Identify which cell holds the provided text, then report its [X, Y] central coordinate. 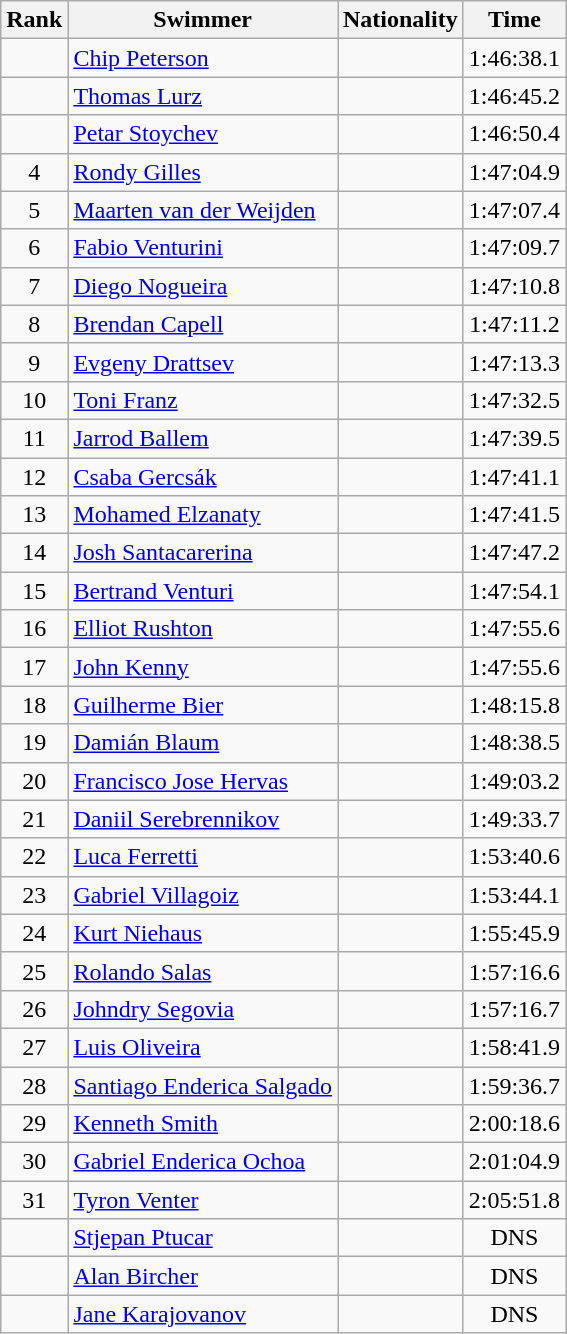
Time [514, 20]
1:47:32.5 [514, 400]
Gabriel Villagoiz [203, 895]
1:57:16.6 [514, 971]
22 [34, 857]
1:59:36.7 [514, 1085]
1:47:54.1 [514, 591]
28 [34, 1085]
Csaba Gercsák [203, 477]
1:58:41.9 [514, 1047]
Nationality [401, 20]
13 [34, 515]
Elliot Rushton [203, 629]
18 [34, 705]
Rolando Salas [203, 971]
Diego Nogueira [203, 286]
Jarrod Ballem [203, 438]
Kurt Niehaus [203, 933]
1:47:13.3 [514, 362]
1:47:41.5 [514, 515]
Gabriel Enderica Ochoa [203, 1162]
Rondy Gilles [203, 172]
15 [34, 591]
2:01:04.9 [514, 1162]
19 [34, 743]
26 [34, 1009]
Johndry Segovia [203, 1009]
16 [34, 629]
2:05:51.8 [514, 1200]
Guilherme Bier [203, 705]
29 [34, 1124]
31 [34, 1200]
Damián Blaum [203, 743]
1:57:16.7 [514, 1009]
1:49:03.2 [514, 781]
Bertrand Venturi [203, 591]
1:53:40.6 [514, 857]
10 [34, 400]
Josh Santacarerina [203, 553]
1:53:44.1 [514, 895]
Luca Ferretti [203, 857]
Thomas Lurz [203, 96]
1:47:39.5 [514, 438]
Toni Franz [203, 400]
1:47:09.7 [514, 248]
1:48:15.8 [514, 705]
Luis Oliveira [203, 1047]
1:46:38.1 [514, 58]
1:48:38.5 [514, 743]
Santiago Enderica Salgado [203, 1085]
Petar Stoychev [203, 134]
Francisco Jose Hervas [203, 781]
Maarten van der Weijden [203, 210]
Rank [34, 20]
30 [34, 1162]
4 [34, 172]
11 [34, 438]
Jane Karajovanov [203, 1314]
7 [34, 286]
1:47:10.8 [514, 286]
Evgeny Drattsev [203, 362]
Kenneth Smith [203, 1124]
Brendan Capell [203, 324]
Daniil Serebrennikov [203, 819]
1:49:33.7 [514, 819]
20 [34, 781]
1:46:50.4 [514, 134]
Tyron Venter [203, 1200]
23 [34, 895]
John Kenny [203, 667]
1:47:11.2 [514, 324]
6 [34, 248]
2:00:18.6 [514, 1124]
1:47:47.2 [514, 553]
24 [34, 933]
8 [34, 324]
Chip Peterson [203, 58]
1:47:41.1 [514, 477]
1:46:45.2 [514, 96]
1:47:04.9 [514, 172]
Alan Bircher [203, 1276]
Stjepan Ptucar [203, 1238]
9 [34, 362]
27 [34, 1047]
14 [34, 553]
Swimmer [203, 20]
1:55:45.9 [514, 933]
25 [34, 971]
17 [34, 667]
Fabio Venturini [203, 248]
Mohamed Elzanaty [203, 515]
21 [34, 819]
12 [34, 477]
5 [34, 210]
1:47:07.4 [514, 210]
